Determine the (x, y) coordinate at the center of the cell enclosing the given text.  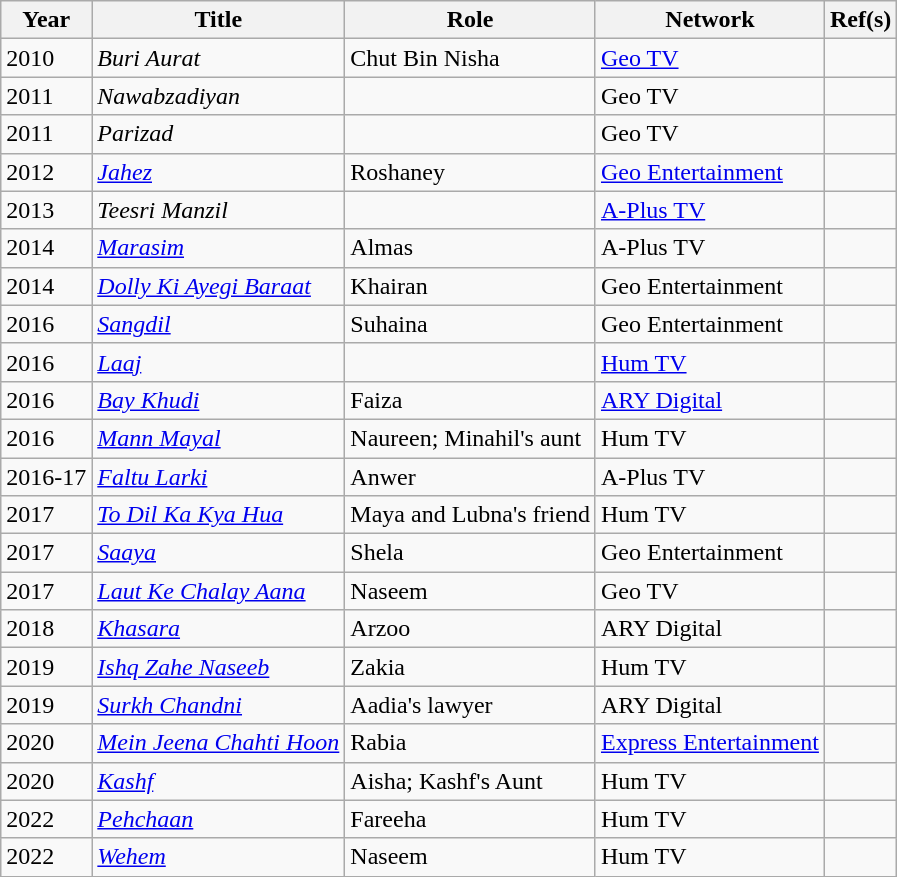
Mein Jeena Chahti Hoon (218, 743)
Faltu Larki (218, 477)
Marasim (218, 248)
Pehchaan (218, 819)
Network (710, 20)
Surkh Chandni (218, 705)
Jahez (218, 172)
Nawabzadiyan (218, 96)
Chut Bin Nisha (470, 58)
2012 (46, 172)
Year (46, 20)
Dolly Ki Ayegi Baraat (218, 286)
Khairan (470, 286)
Rabia (470, 743)
Zakia (470, 667)
Laaj (218, 362)
Naureen; Minahil's aunt (470, 438)
To Dil Ka Kya Hua (218, 515)
Anwer (470, 477)
2010 (46, 58)
Roshaney (470, 172)
2016-17 (46, 477)
Ishq Zahe Naseeb (218, 667)
Parizad (218, 134)
Ref(s) (860, 20)
Bay Khudi (218, 400)
Sangdil (218, 324)
Saaya (218, 553)
Suhaina (470, 324)
Teesri Manzil (218, 210)
Faiza (470, 400)
Buri Aurat (218, 58)
Aadia's lawyer (470, 705)
Role (470, 20)
Arzoo (470, 629)
Laut Ke Chalay Aana (218, 591)
Maya and Lubna's friend (470, 515)
Khasara (218, 629)
Title (218, 20)
Kashf (218, 781)
Almas (470, 248)
Fareeha (470, 819)
Express Entertainment (710, 743)
Shela (470, 553)
2018 (46, 629)
Wehem (218, 857)
Mann Mayal (218, 438)
2013 (46, 210)
Aisha; Kashf's Aunt (470, 781)
